Search for the cell housing the specified text and yield its (x, y) center coordinate. 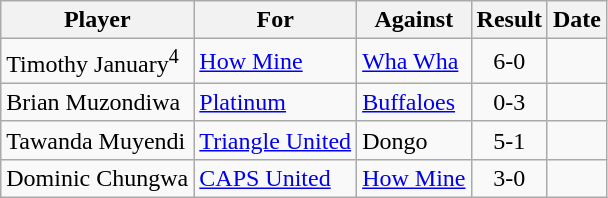
Timothy January4 (98, 62)
CAPS United (276, 178)
For (276, 20)
5-1 (509, 140)
0-3 (509, 102)
Buffaloes (414, 102)
Platinum (276, 102)
6-0 (509, 62)
Against (414, 20)
Result (509, 20)
3-0 (509, 178)
Triangle United (276, 140)
Date (576, 20)
Tawanda Muyendi (98, 140)
Brian Muzondiwa (98, 102)
Player (98, 20)
Dominic Chungwa (98, 178)
Wha Wha (414, 62)
Dongo (414, 140)
